Output the [X, Y] coordinate of the center of the cell containing the given text.  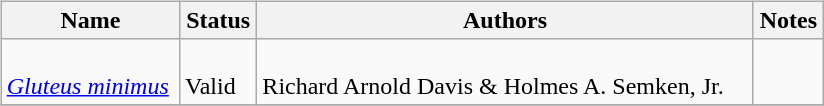
Richard Arnold Davis & Holmes A. Semken, Jr. [500, 72]
Notes [788, 20]
Status [218, 20]
Valid [218, 72]
Gluteus minimus [90, 72]
Name [90, 20]
Authors [505, 20]
